Return [x, y] of the center of cell containing provided text 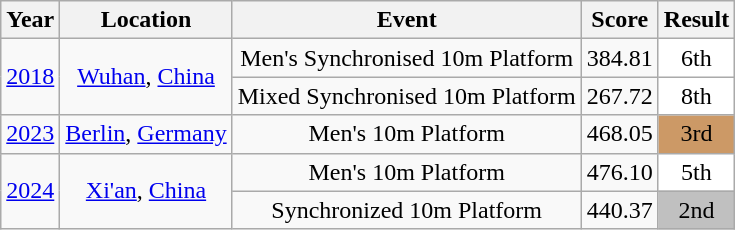
468.05 [620, 134]
384.81 [620, 58]
3rd [696, 134]
6th [696, 58]
Location [146, 20]
Event [406, 20]
Result [696, 20]
2nd [696, 210]
5th [696, 172]
Synchronized 10m Platform [406, 210]
2024 [30, 191]
Score [620, 20]
Men's Synchronised 10m Platform [406, 58]
Wuhan, China [146, 77]
Mixed Synchronised 10m Platform [406, 96]
Year [30, 20]
Berlin, Germany [146, 134]
2023 [30, 134]
Xi'an, China [146, 191]
476.10 [620, 172]
267.72 [620, 96]
440.37 [620, 210]
8th [696, 96]
2018 [30, 77]
